Return the [x, y] coordinate for the center point of the cell that contains the specified text.  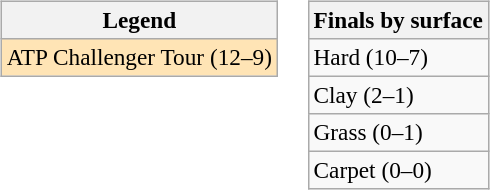
Carpet (0–0) [398, 171]
Clay (2–1) [398, 95]
Grass (0–1) [398, 133]
Hard (10–7) [398, 57]
Legend [139, 20]
Finals by surface [398, 20]
ATP Challenger Tour (12–9) [139, 57]
